Locate the cell with the specified text and output its [X, Y] center coordinate. 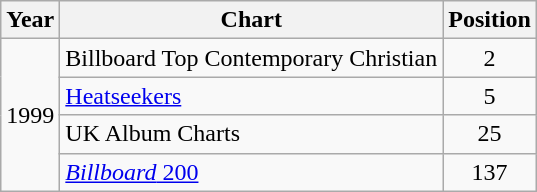
Billboard Top Contemporary Christian [252, 58]
2 [490, 58]
Year [30, 20]
Chart [252, 20]
UK Album Charts [252, 134]
25 [490, 134]
137 [490, 172]
Billboard 200 [252, 172]
Position [490, 20]
1999 [30, 115]
5 [490, 96]
Heatseekers [252, 96]
